For the text-containing cell, return its midpoint in [X, Y] coordinate format. 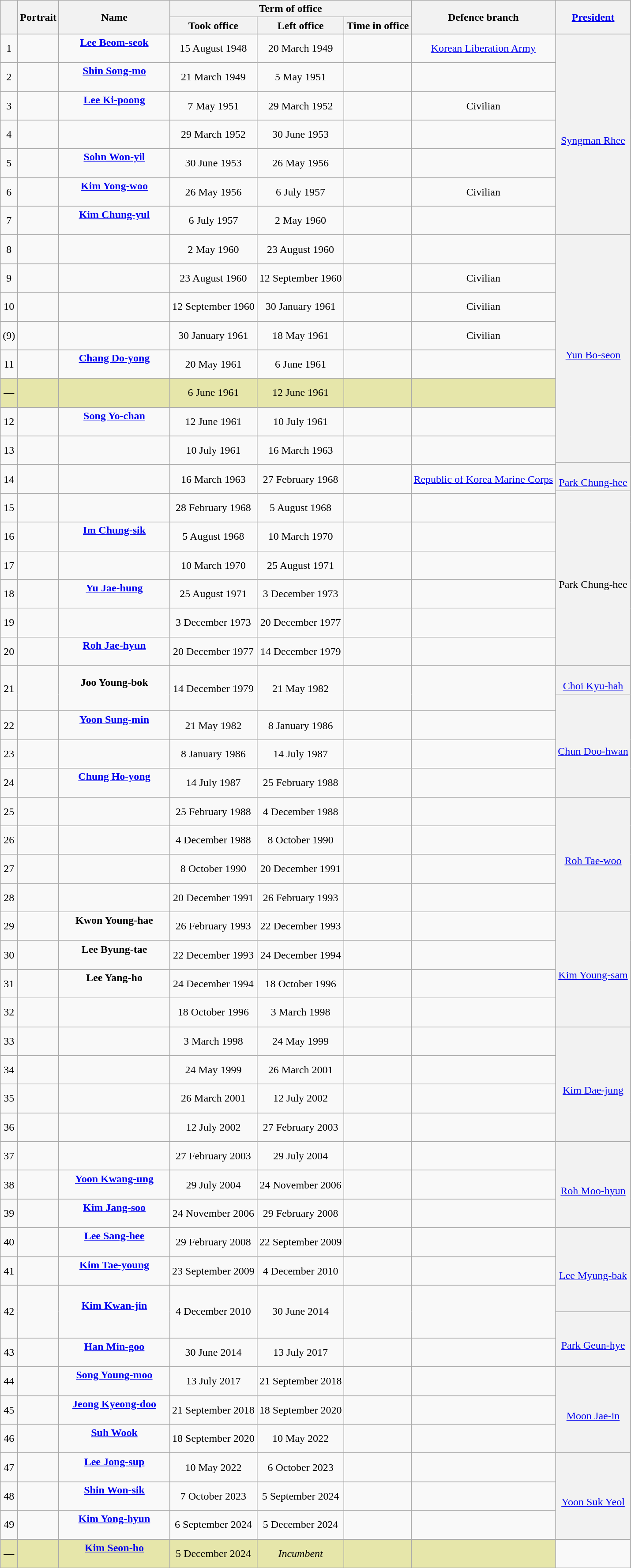
Defence branch [484, 17]
37 [9, 1156]
Choi Kyu-hah [593, 680]
Joo Young-bok [114, 688]
32 [9, 1012]
12 [9, 422]
22 [9, 726]
6 September 2024 [214, 1524]
Suh Wook [114, 1439]
11 [9, 365]
40 [9, 1242]
18 [9, 594]
Kim Yong-woo [114, 192]
Im Chung-sik [114, 537]
21 [9, 688]
19 [9, 622]
Portrait [38, 17]
9 [9, 278]
20 May 1961 [214, 365]
15 [9, 508]
7 October 2023 [214, 1496]
38 [9, 1184]
5 May 1951 [300, 77]
Moon Jae-in [593, 1410]
33 [9, 1041]
5 September 2024 [300, 1496]
8 [9, 249]
Shin Won-sik [114, 1496]
Lee Sang-hee [114, 1242]
Kim Jang-soo [114, 1214]
18 May 1961 [300, 335]
3 [9, 106]
Republic of Korea Marine Corps [484, 479]
27 February 1968 [300, 479]
Yun Bo-seon [593, 349]
34 [9, 1070]
Sohn Won-yil [114, 163]
30 [9, 955]
44 [9, 1381]
16 [9, 537]
Han Min-goo [114, 1352]
Jeong Kyeong-doo [114, 1410]
Park Geun-hye [593, 1339]
39 [9, 1214]
Lee Ki-poong [114, 106]
48 [9, 1496]
7 May 1951 [214, 106]
Kim Yong-hyun [114, 1524]
Yoon Sung-min [114, 726]
23 [9, 754]
Kim Seon-ho [114, 1553]
Left office [300, 26]
1 [9, 49]
47 [9, 1467]
31 [9, 983]
29 [9, 926]
Lee Jong-sup [114, 1467]
Kim Dae-jung [593, 1084]
Lee Yang-ho [114, 983]
7 [9, 221]
22 September 2009 [300, 1242]
Chang Do-yong [114, 365]
Syngman Rhee [593, 134]
26 [9, 840]
Took office [214, 26]
28 [9, 898]
Lee Beom-seok [114, 49]
6 [9, 192]
35 [9, 1099]
Roh Tae-woo [593, 854]
Kim Tae-young [114, 1271]
Shin Song-mo [114, 77]
Lee Myung-bak [593, 1270]
Time in office [378, 26]
14 [9, 479]
43 [9, 1352]
Kim Young-sam [593, 969]
5 [9, 163]
Yoon Suk Yeol [593, 1496]
Kwon Young-hae [114, 926]
Kim Chung-yul [114, 221]
2 [9, 77]
Yoon Kwang-ung [114, 1184]
(9) [9, 335]
17 [9, 565]
41 [9, 1271]
Lee Byung-tae [114, 955]
15 August 1948 [214, 49]
45 [9, 1410]
Chun Doo-hwan [593, 746]
6 October 2023 [300, 1467]
Term of office [290, 9]
24 [9, 783]
20 March 1949 [300, 49]
Korean Liberation Army [484, 49]
13 [9, 450]
49 [9, 1524]
27 [9, 869]
Roh Moo-hyun [593, 1184]
President [593, 17]
Song Yo-chan [114, 422]
42 [9, 1312]
28 February 1968 [214, 508]
Kim Kwan-jin [114, 1312]
4 [9, 134]
Name [114, 17]
46 [9, 1439]
Roh Jae-hyun [114, 651]
10 [9, 306]
20 [9, 651]
25 [9, 811]
Chung Ho-yong [114, 783]
36 [9, 1127]
21 March 1949 [214, 77]
Yu Jae-hung [114, 594]
23 September 2009 [214, 1271]
Song Young-moo [114, 1381]
Incumbent [300, 1553]
